Search for the cell housing the specified text and yield its [x, y] center coordinate. 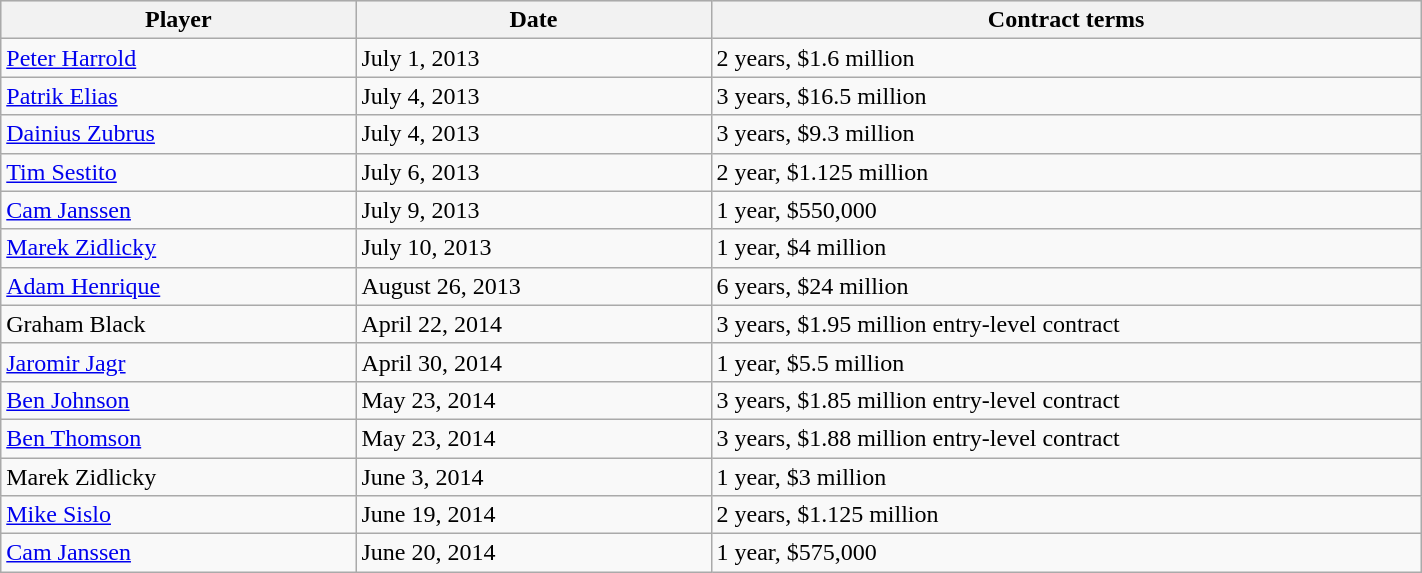
June 3, 2014 [534, 477]
Peter Harrold [178, 58]
Ben Johnson [178, 400]
July 9, 2013 [534, 210]
6 years, $24 million [1066, 286]
Jaromir Jagr [178, 362]
June 19, 2014 [534, 515]
1 year, $4 million [1066, 248]
Tim Sestito [178, 172]
July 1, 2013 [534, 58]
3 years, $16.5 million [1066, 96]
July 10, 2013 [534, 248]
April 22, 2014 [534, 324]
3 years, $1.95 million entry-level contract [1066, 324]
3 years, $1.85 million entry-level contract [1066, 400]
1 year, $5.5 million [1066, 362]
Dainius Zubrus [178, 134]
2 years, $1.125 million [1066, 515]
July 6, 2013 [534, 172]
Ben Thomson [178, 438]
3 years, $9.3 million [1066, 134]
2 years, $1.6 million [1066, 58]
Contract terms [1066, 20]
Adam Henrique [178, 286]
Date [534, 20]
Patrik Elias [178, 96]
August 26, 2013 [534, 286]
June 20, 2014 [534, 553]
3 years, $1.88 million entry-level contract [1066, 438]
Graham Black [178, 324]
April 30, 2014 [534, 362]
Player [178, 20]
2 year, $1.125 million [1066, 172]
Mike Sislo [178, 515]
1 year, $575,000 [1066, 553]
1 year, $3 million [1066, 477]
1 year, $550,000 [1066, 210]
